Output the [x, y] coordinate of the center of the cell containing the given text.  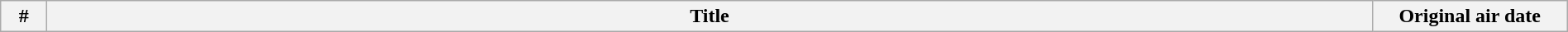
# [24, 16]
Original air date [1470, 16]
Title [710, 16]
